For the text-containing cell, return its midpoint in (x, y) coordinate format. 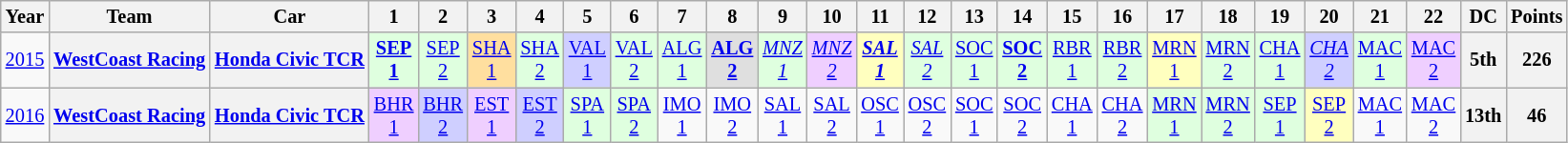
MNZ2 (832, 60)
13 (973, 16)
Points (1537, 16)
12 (928, 16)
6 (634, 16)
2015 (25, 60)
5th (1483, 60)
4 (539, 16)
BHR2 (443, 115)
22 (1433, 16)
SHA2 (539, 60)
OSC1 (880, 115)
7 (682, 16)
11 (880, 16)
21 (1380, 16)
10 (832, 16)
SPA2 (634, 115)
226 (1537, 60)
2016 (25, 115)
SPA1 (588, 115)
Car (290, 16)
DC (1483, 16)
VAL2 (634, 60)
EST2 (539, 115)
IMO2 (732, 115)
RBR2 (1122, 60)
Team (130, 16)
MNZ1 (783, 60)
15 (1073, 16)
46 (1537, 115)
SHA1 (491, 60)
BHR1 (394, 115)
16 (1122, 16)
OSC2 (928, 115)
ALG2 (732, 60)
8 (732, 16)
13th (1483, 115)
14 (1022, 16)
17 (1174, 16)
2 (443, 16)
9 (783, 16)
1 (394, 16)
18 (1228, 16)
20 (1328, 16)
RBR1 (1073, 60)
IMO1 (682, 115)
EST1 (491, 115)
3 (491, 16)
5 (588, 16)
Year (25, 16)
VAL1 (588, 60)
19 (1281, 16)
ALG1 (682, 60)
